Find where the given text appears and provide that cell's center as [X, Y] coordinate. 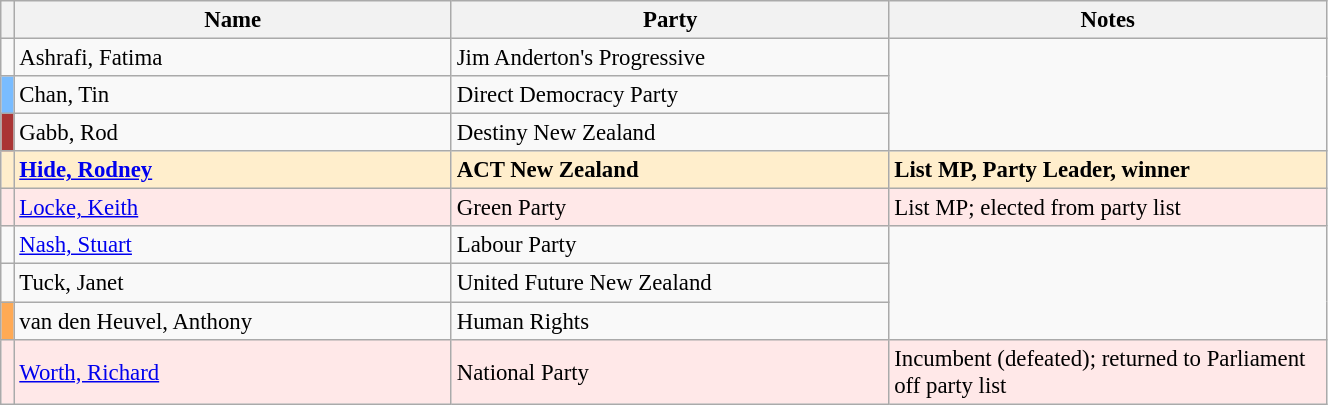
Gabb, Rod [232, 133]
Human Rights [670, 321]
Name [232, 20]
Jim Anderton's Progressive [670, 58]
Chan, Tin [232, 95]
Hide, Rodney [232, 170]
Party [670, 20]
United Future New Zealand [670, 283]
van den Heuvel, Anthony [232, 321]
Tuck, Janet [232, 283]
Worth, Richard [232, 372]
List MP, Party Leader, winner [1108, 170]
Locke, Keith [232, 208]
National Party [670, 372]
ACT New Zealand [670, 170]
Direct Democracy Party [670, 95]
Nash, Stuart [232, 245]
Incumbent (defeated); returned to Parliament off party list [1108, 372]
List MP; elected from party list [1108, 208]
Destiny New Zealand [670, 133]
Ashrafi, Fatima [232, 58]
Notes [1108, 20]
Green Party [670, 208]
Labour Party [670, 245]
